Scan for the cell matching the given text and deliver its [x, y] coordinate at center. 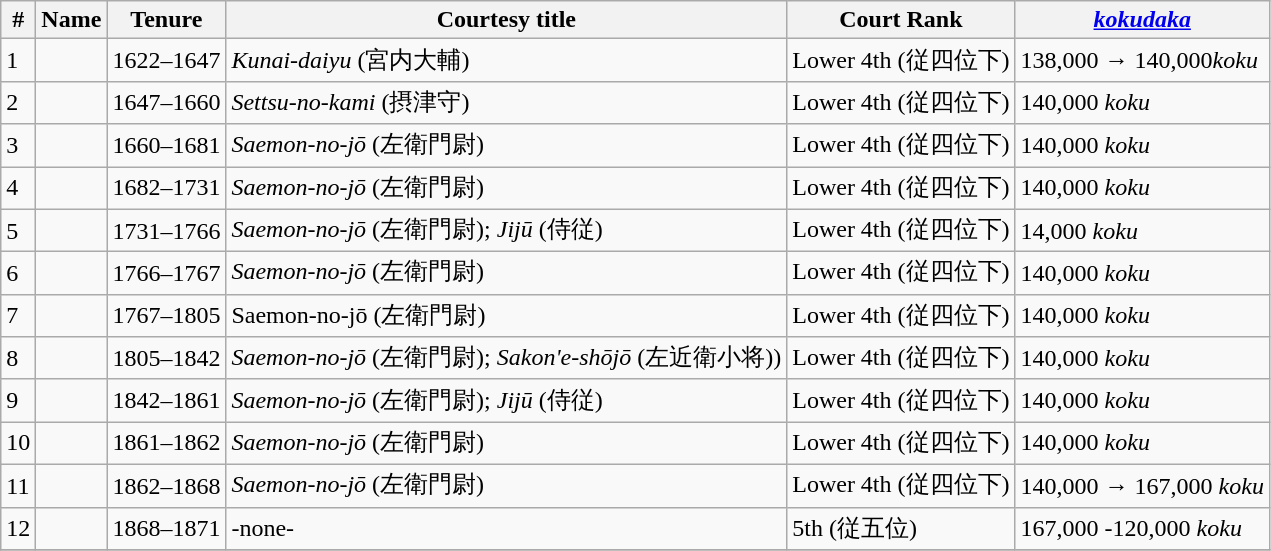
3 [18, 146]
Kunai-daiyu (宮内大輔) [506, 60]
1731–1766 [166, 230]
1861–1862 [166, 444]
5 [18, 230]
1862–1868 [166, 486]
1868–1871 [166, 528]
1660–1681 [166, 146]
12 [18, 528]
Name [72, 20]
1767–1805 [166, 316]
1842–1861 [166, 400]
10 [18, 444]
1766–1767 [166, 274]
14,000 koku [1142, 230]
Saemon-no-jō (左衛門尉); Sakon'e-shōjō (左近衛小将)) [506, 358]
Settsu-no-kami (摂津守) [506, 102]
Tenure [166, 20]
2 [18, 102]
9 [18, 400]
6 [18, 274]
1805–1842 [166, 358]
1 [18, 60]
11 [18, 486]
-none- [506, 528]
1682–1731 [166, 188]
kokudaka [1142, 20]
Courtesy title [506, 20]
5th (従五位) [901, 528]
# [18, 20]
8 [18, 358]
1647–1660 [166, 102]
140,000 → 167,000 koku [1142, 486]
Court Rank [901, 20]
138,000 → 140,000koku [1142, 60]
7 [18, 316]
1622–1647 [166, 60]
4 [18, 188]
167,000 -120,000 koku [1142, 528]
